Return [x, y] of the center of cell containing provided text 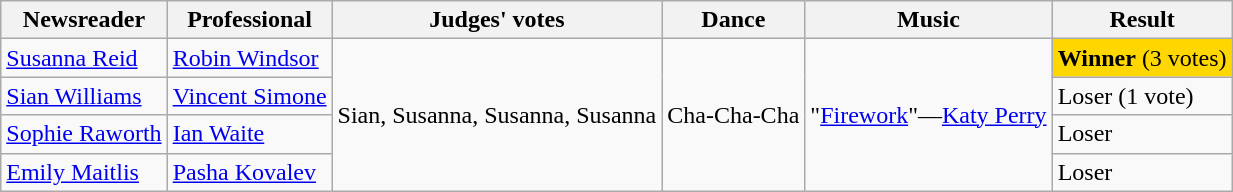
Vincent Simone [250, 96]
"Firework"—Katy Perry [928, 115]
Emily Maitlis [84, 172]
Music [928, 20]
Susanna Reid [84, 58]
Dance [734, 20]
Professional [250, 20]
Winner (3 votes) [1142, 58]
Judges' votes [497, 20]
Cha-Cha-Cha [734, 115]
Newsreader [84, 20]
Loser (1 vote) [1142, 96]
Result [1142, 20]
Ian Waite [250, 134]
Robin Windsor [250, 58]
Pasha Kovalev [250, 172]
Sian, Susanna, Susanna, Susanna [497, 115]
Sian Williams [84, 96]
Sophie Raworth [84, 134]
